Find where the given text appears and provide that cell's center as [X, Y] coordinate. 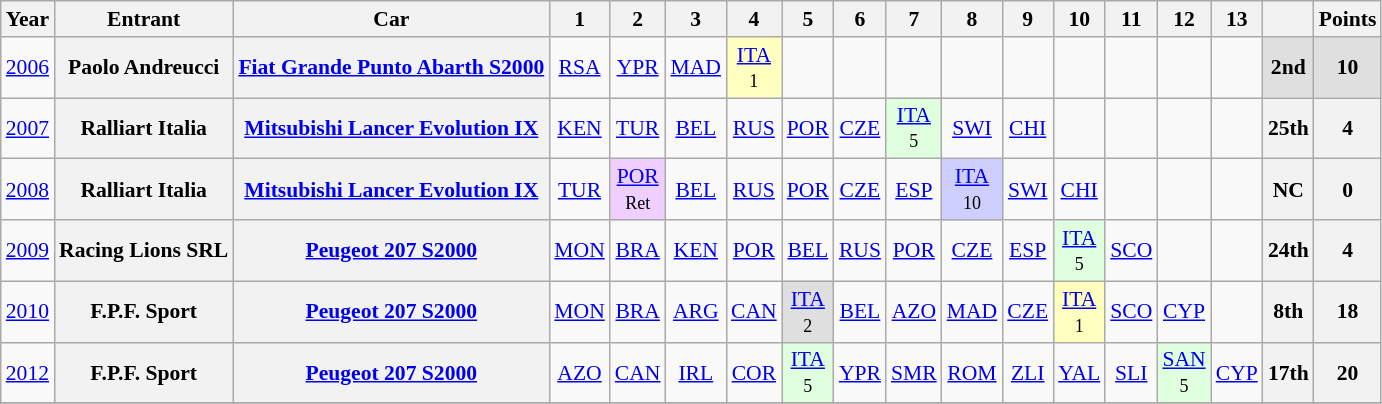
Year [28, 19]
3 [696, 19]
24th [1288, 250]
SMR [914, 372]
2012 [28, 372]
Paolo Andreucci [144, 68]
Fiat Grande Punto Abarth S2000 [391, 68]
2008 [28, 190]
18 [1348, 312]
8 [972, 19]
NC [1288, 190]
Car [391, 19]
ITA10 [972, 190]
Points [1348, 19]
ZLI [1028, 372]
6 [860, 19]
Racing Lions SRL [144, 250]
5 [808, 19]
Entrant [144, 19]
9 [1028, 19]
7 [914, 19]
25th [1288, 128]
2 [638, 19]
2007 [28, 128]
0 [1348, 190]
2nd [1288, 68]
SLI [1131, 372]
2010 [28, 312]
13 [1237, 19]
20 [1348, 372]
ARG [696, 312]
ITA2 [808, 312]
17th [1288, 372]
RSA [580, 68]
8th [1288, 312]
IRL [696, 372]
PORRet [638, 190]
11 [1131, 19]
2009 [28, 250]
ROM [972, 372]
SAN5 [1184, 372]
2006 [28, 68]
1 [580, 19]
COR [754, 372]
YAL [1079, 372]
12 [1184, 19]
